Provide the [x, y] coordinate of the cell's center where the given text is located.  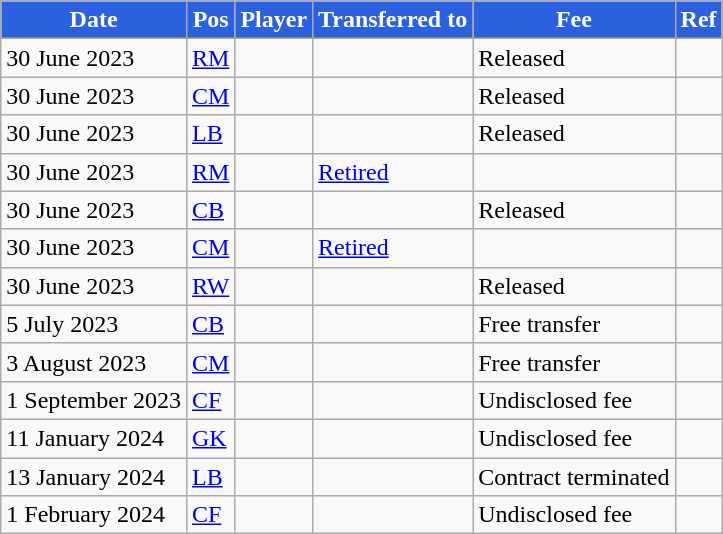
Player [274, 20]
1 February 2024 [94, 515]
RW [210, 286]
13 January 2024 [94, 477]
3 August 2023 [94, 362]
5 July 2023 [94, 324]
Transferred to [393, 20]
Contract terminated [574, 477]
Fee [574, 20]
Pos [210, 20]
Ref [698, 20]
GK [210, 438]
Date [94, 20]
1 September 2023 [94, 400]
11 January 2024 [94, 438]
